Extract the (x, y) coordinate from the center of the cell holding the provided text.  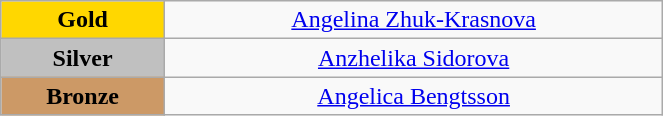
Angelina Zhuk-Krasnova (413, 20)
Gold (83, 20)
Bronze (83, 96)
Silver (83, 58)
Anzhelika Sidorova (413, 58)
Angelica Bengtsson (413, 96)
